Find where the given text appears and provide that cell's center as [X, Y] coordinate. 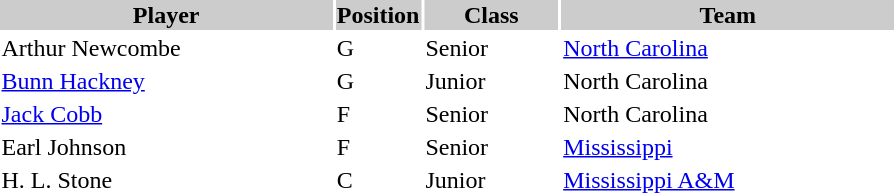
Team [728, 15]
Mississippi [728, 147]
Class [492, 15]
Player [166, 15]
Junior [492, 81]
Arthur Newcombe [166, 48]
Jack Cobb [166, 114]
Earl Johnson [166, 147]
Bunn Hackney [166, 81]
Position [378, 15]
